Return the [x, y] coordinate for the center point of the cell that contains the specified text.  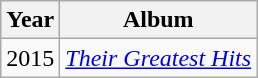
Their Greatest Hits [158, 58]
Album [158, 20]
2015 [30, 58]
Year [30, 20]
